Determine the (X, Y) coordinate at the center of the cell enclosing the given text.  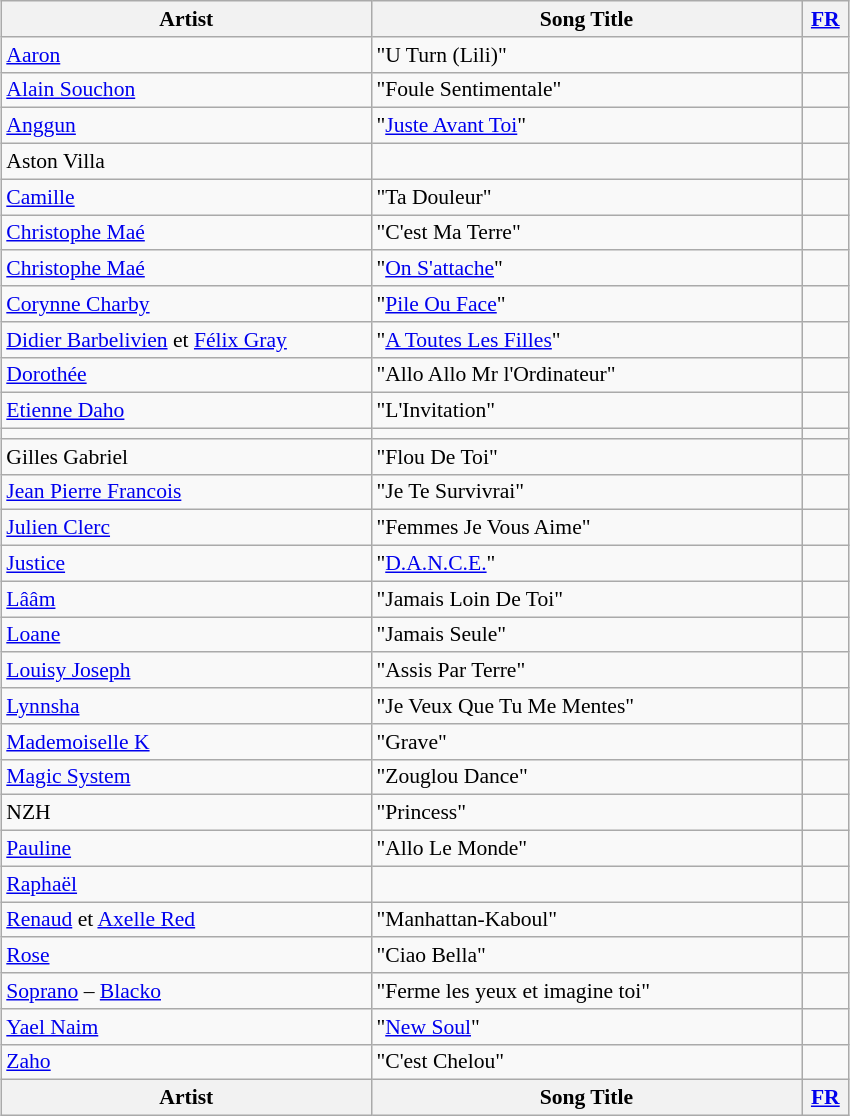
"New Soul" (586, 1026)
"A Toutes Les Filles" (586, 339)
Anggun (186, 126)
"Assis Par Terre" (586, 670)
"Manhattan-Kaboul" (586, 920)
"Ferme les yeux et imagine toi" (586, 991)
NZH (186, 813)
Loane (186, 634)
Pauline (186, 848)
"L'Invitation" (586, 411)
"Allo Le Monde" (586, 848)
"On S'attache" (586, 268)
Rose (186, 955)
"Je Te Survivrai" (586, 492)
"D.A.N.C.E." (586, 563)
"Juste Avant Toi" (586, 126)
Julien Clerc (186, 528)
Magic System (186, 777)
Camille (186, 197)
"Femmes Je Vous Aime" (586, 528)
Zaho (186, 1062)
Louisy Joseph (186, 670)
"Jamais Loin De Toi" (586, 599)
"Ciao Bella" (586, 955)
"C'est Chelou" (586, 1062)
Raphaël (186, 884)
Soprano – Blacko (186, 991)
Didier Barbelivien et Félix Gray (186, 339)
"Pile Ou Face" (586, 304)
Aaron (186, 54)
"Foule Sentimentale" (586, 90)
Dorothée (186, 375)
Lââm (186, 599)
Corynne Charby (186, 304)
"Jamais Seule" (586, 634)
"C'est Ma Terre" (586, 232)
"Flou De Toi" (586, 456)
"U Turn (Lili)" (586, 54)
Mademoiselle K (186, 741)
"Zouglou Dance" (586, 777)
Yael Naim (186, 1026)
Renaud et Axelle Red (186, 920)
Gilles Gabriel (186, 456)
"Allo Allo Mr l'Ordinateur" (586, 375)
Justice (186, 563)
Jean Pierre Francois (186, 492)
"Ta Douleur" (586, 197)
"Je Veux Que Tu Me Mentes" (586, 706)
"Grave" (586, 741)
Alain Souchon (186, 90)
Etienne Daho (186, 411)
Aston Villa (186, 161)
Lynnsha (186, 706)
"Princess" (586, 813)
